Identify which cell holds the provided text, then report its [x, y] central coordinate. 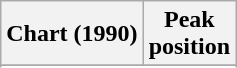
Chart (1990) [72, 34]
Peakposition [189, 34]
